Extract the (x, y) coordinate from the center of the cell holding the provided text.  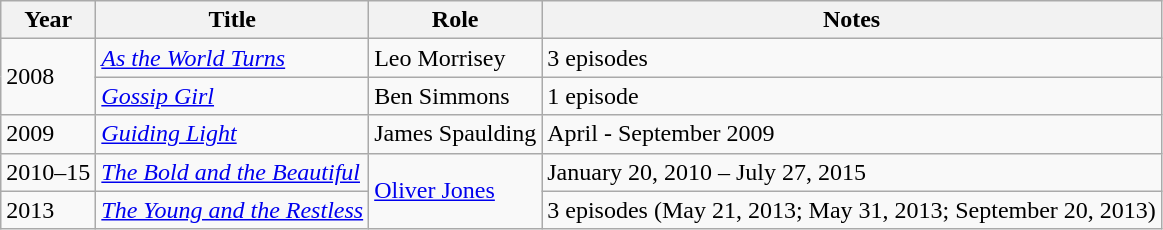
January 20, 2010 – July 27, 2015 (852, 172)
3 episodes (May 21, 2013; May 31, 2013; September 20, 2013) (852, 210)
Role (456, 20)
The Young and the Restless (232, 210)
The Bold and the Beautiful (232, 172)
As the World Turns (232, 58)
2010–15 (48, 172)
Gossip Girl (232, 96)
3 episodes (852, 58)
James Spaulding (456, 134)
1 episode (852, 96)
Oliver Jones (456, 191)
Notes (852, 20)
Guiding Light (232, 134)
April - September 2009 (852, 134)
2013 (48, 210)
2008 (48, 77)
Ben Simmons (456, 96)
2009 (48, 134)
Title (232, 20)
Leo Morrisey (456, 58)
Year (48, 20)
